Determine the [x, y] coordinate at the center of the cell enclosing the given text.  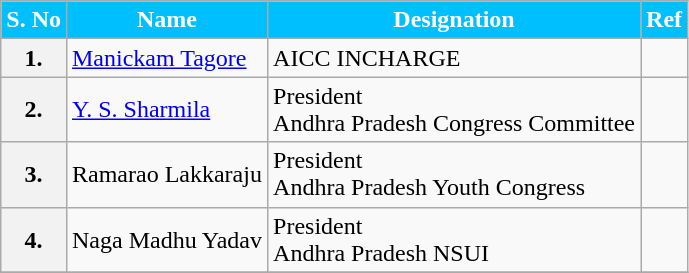
AICC INCHARGE [454, 58]
Y. S. Sharmila [166, 110]
1. [34, 58]
PresidentAndhra Pradesh Youth Congress [454, 174]
Naga Madhu Yadav [166, 240]
Ref [664, 20]
2. [34, 110]
Manickam Tagore [166, 58]
PresidentAndhra Pradesh Congress Committee [454, 110]
S. No [34, 20]
Designation [454, 20]
Name [166, 20]
PresidentAndhra Pradesh NSUI [454, 240]
4. [34, 240]
Ramarao Lakkaraju [166, 174]
3. [34, 174]
